Return [X, Y] of the center of cell containing provided text 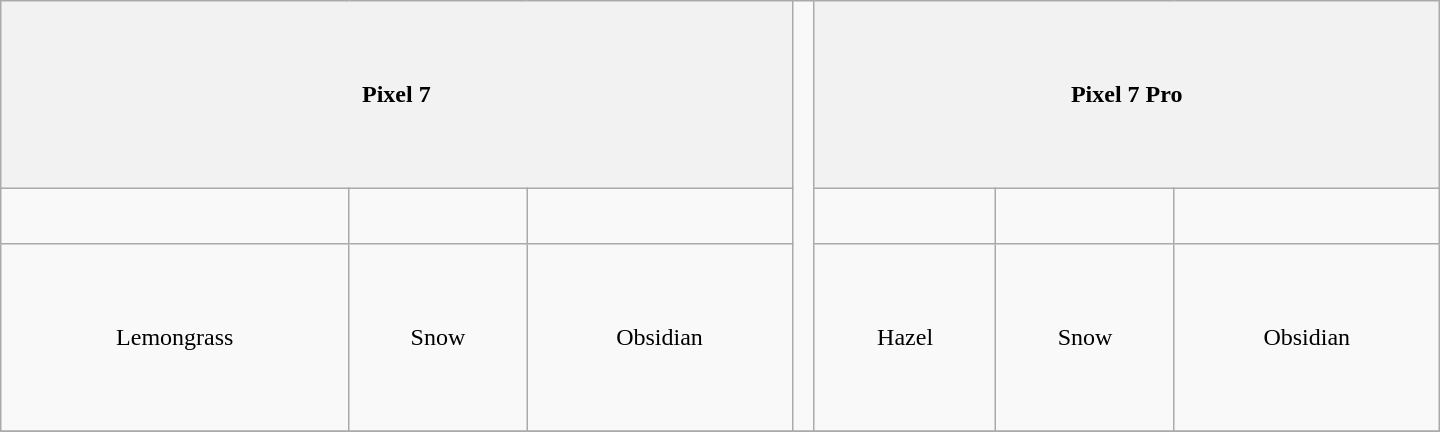
Hazel [905, 337]
Lemongrass [175, 337]
Pixel 7 Pro [1126, 95]
Pixel 7 [396, 95]
